Search for the cell housing the specified text and yield its [x, y] center coordinate. 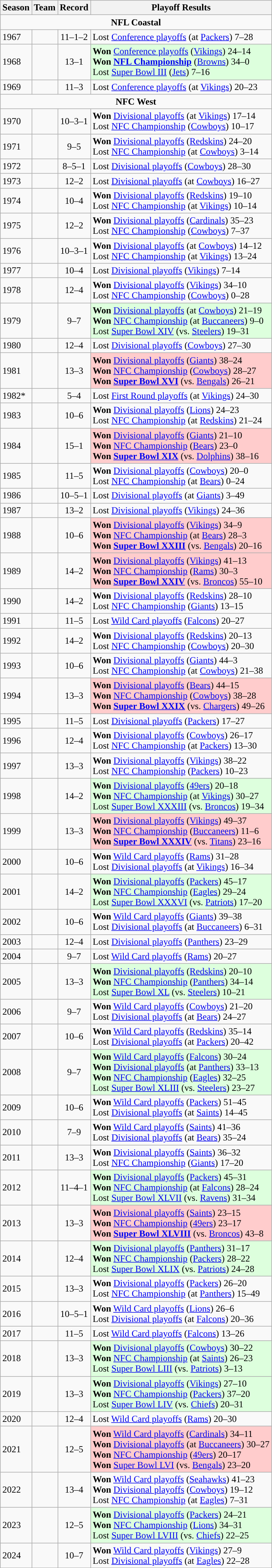
Won Divisional playoffs (Cardinals) 35–23Lost NFC Championship (Cowboys) 7–37 [181, 225]
Lost Divisional playoffs (at Giants) 3–49 [181, 496]
Won Divisional playoffs (Redskins) 20–13Lost NFC Championship (Cowboys) 20–30 [181, 641]
Won Conference playoffs (Vikings) 24–14Won NFL Championship (Browns) 34–0Lost Super Bowl III (Jets) 7–16 [181, 62]
2014 [16, 1258]
Lost Divisional playoffs (Panthers) 23–29 [181, 942]
1991 [16, 621]
Won Wild Card playoffs (Redskins) 35–14Lost Divisional playoffs (at Packers) 20–42 [181, 1037]
1974 [16, 201]
13–4 [74, 1490]
Lost Divisional playoffs (Vikings) 7–14 [181, 271]
1980 [16, 346]
Won Divisional playoffs (Vikings) 34–10Lost NFC Championship (Cowboys) 0–28 [181, 291]
Season [16, 8]
1999 [16, 831]
2006 [16, 1011]
Won Wild Card playoffs (Cowboys) 21–20Lost Divisional playoffs (at Bears) 24–27 [181, 1011]
1977 [16, 271]
Won Divisional playoffs (Panthers) 31–17Won NFC Championship (Packers) 28–22 Lost Super Bowl XLIX (vs. Patriots) 24–28 [181, 1258]
Won Divisional playoffs (Vikings) 38–22Lost NFC Championship (Packers) 10–23 [181, 766]
Won Divisional playoffs (Vikings) 34–9Won NFC Championship (at Bears) 28–3Won Super Bowl XXIII (vs. Bengals) 20–16 [181, 535]
2012 [16, 1188]
Won Wild Card playoffs (Vikings) 27–9 Lost Divisional playoffs (at Eagles) 22–28 [181, 1555]
Won Divisional playoffs (Vikings) 27–10 Won NFC Championship (Packers) 37–20 Lost Super Bowl LIV (vs. Chiefs) 20–31 [181, 1394]
2004 [16, 956]
1973 [16, 181]
2010 [16, 1133]
Won Divisional playoffs (Redskins) 28–10Lost NFC Championship (Giants) 13–15 [181, 601]
Won Divisional playoffs (Packers) 26–20 Lost NFC Championship (at Panthers) 15–49 [181, 1289]
1975 [16, 225]
1976 [16, 251]
1995 [16, 721]
2002 [16, 922]
2009 [16, 1107]
2016 [16, 1313]
1984 [16, 446]
2001 [16, 892]
Won Wild Card playoffs (Saints) 41–36Lost Divisional playoffs (at Bears) 35–24 [181, 1133]
Lost Divisional playoffs (Cowboys) 27–30 [181, 346]
13–2 [74, 510]
Won Wild Card playoffs (Giants) 39–38Lost Divisional playoffs (at Buccaneers) 6–31 [181, 922]
1979 [16, 321]
Won Divisional playoffs (Redskins) 19–10Lost NFC Championship (at Vikings) 10–14 [181, 201]
1978 [16, 291]
2022 [16, 1490]
1994 [16, 696]
2023 [16, 1525]
Won Divisional playoffs (Packers) 45–31Won NFC Championship (at Falcons) 28–24Lost Super Bowl XLVII (vs. Ravens) 31–34 [181, 1188]
1968 [16, 62]
5–4 [74, 396]
Won Divisional playoffs (Packers) 45–17 Won NFC Championship (Eagles) 29–24 Lost Super Bowl XXXVI (vs. Patriots) 17–20 [181, 892]
1997 [16, 766]
1992 [16, 641]
Won Wild Card playoffs (Lions) 26–6Lost Divisional playoffs (at Falcons) 20–36 [181, 1313]
NFC West [136, 102]
1986 [16, 496]
Won Divisional playoffs (at Cowboys) 21–19Won NFC Championship (at Buccaneers) 9–0Lost Super Bowl XIV (vs. Steelers) 19–31 [181, 321]
13–1 [74, 62]
Won Divisional playoffs (Lions) 24–23Lost NFC Championship (at Redskins) 21–24 [181, 415]
Lost Conference playoffs (at Vikings) 20–23 [181, 87]
Won Divisional playoffs (Redskins) 24–20Lost NFC Championship (at Cowboys) 3–14 [181, 146]
NFL Coastal [136, 22]
1985 [16, 476]
2000 [16, 861]
Record [74, 8]
Won Divisional playoffs (Saints) 36–32Lost NFC Championship (Giants) 17–20 [181, 1157]
Won Divisional playoffs (Vikings) 41–13Won NFC Championship (Rams) 30–3Won Super Bowl XXIV (vs. Broncos) 55–10 [181, 571]
Won Divisional playoffs (Giants) 38–24Won NFC Championship (Cowboys) 28–27Won Super Bowl XVI (vs. Bengals) 26–21 [181, 371]
1982* [16, 396]
2020 [16, 1419]
2008 [16, 1072]
2017 [16, 1333]
8–5–1 [74, 166]
1970 [16, 122]
Won Divisional playoffs (Vikings) 49–37Won NFC Championship (Buccaneers) 11–6Won Super Bowl XXXIV (vs. Titans) 23–16 [181, 831]
Lost Divisional playoffs (at Cowboys) 16–27 [181, 181]
2013 [16, 1223]
1971 [16, 146]
Team [45, 8]
2005 [16, 981]
11–3 [74, 87]
1972 [16, 166]
2021 [16, 1449]
Won Divisional playoffs (at Cowboys) 14–12Lost NFC Championship (at Vikings) 13–24 [181, 251]
Won Divisional playoffs (Saints) 23–15 Won NFC Championship (49ers) 23–17Won Super Bowl XLVIII (vs. Broncos) 43–8 [181, 1223]
2007 [16, 1037]
Lost Wild Card playoffs (Falcons) 13–26 [181, 1333]
1996 [16, 741]
1969 [16, 87]
1990 [16, 601]
2011 [16, 1157]
15–1 [74, 446]
2019 [16, 1394]
Won Divisional playoffs (Cowboys) 26–17Lost NFC Championship (at Packers) 13–30 [181, 741]
2015 [16, 1289]
Won Divisional playoffs (49ers) 20–18 Won NFC Championship (at Vikings) 30–27 Lost Super Bowl XXXIII (vs. Broncos) 19–34 [181, 796]
Lost Divisional playoffs (Packers) 17–27 [181, 721]
1987 [16, 510]
11–1–2 [74, 37]
Won Divisional playoffs (at Vikings) 17–14Lost NFC Championship (Cowboys) 10–17 [181, 122]
Lost Divisional playoffs (Cowboys) 28–30 [181, 166]
Won Divisional playoffs (Giants) 44–3Lost NFC Championship (at Cowboys) 21–38 [181, 666]
1981 [16, 371]
Won Divisional playoffs (Bears) 44–15Won NFC Championship (Cowboys) 38–28Won Super Bowl XXIX (vs. Chargers) 49–26 [181, 696]
Won Wild Card playoffs (Rams) 31–28Lost Divisional playoffs (at Vikings) 16–34 [181, 861]
7–9 [74, 1133]
1993 [16, 666]
Won Divisional playoffs (Packers) 24–21 Won NFC Championship (Lions) 34–31 Lost Super Bowl LVIII (vs. Chiefs) 22–25 [181, 1525]
Lost Conference playoffs (at Packers) 7–28 [181, 37]
1998 [16, 796]
1988 [16, 535]
Playoff Results [181, 8]
Lost First Round playoffs (at Vikings) 24–30 [181, 396]
Lost Wild Card playoffs (Rams) 20–27 [181, 956]
9–5 [74, 146]
Lost Wild Card playoffs (Rams) 20–30 [181, 1419]
Won Wild Card playoffs (Packers) 51–45 Lost Divisional playoffs (at Saints) 14–45 [181, 1107]
1967 [16, 37]
Won Wild Card playoffs (Seahawks) 41–23 Won Divisional playoffs (Cowboys) 19–12 Lost NFC Championship (at Eagles) 7–31 [181, 1490]
Won Divisional playoffs (Cowboys) 20–0Lost NFC Championship (at Bears) 0–24 [181, 476]
11–4–1 [74, 1188]
10–7 [74, 1555]
2024 [16, 1555]
Won Divisional playoffs (Giants) 21–10Won NFC Championship (Bears) 23–0Won Super Bowl XIX (vs. Dolphins) 38–16 [181, 446]
Won Divisional playoffs (Cowboys) 30–22 Won NFC Championship (at Saints) 26–23 Lost Super Bowl LIII (vs. Patriots) 3–13 [181, 1358]
1983 [16, 415]
Lost Wild Card playoffs (Falcons) 20–27 [181, 621]
1989 [16, 571]
2018 [16, 1358]
Won Divisional playoffs (Redskins) 20–10Won NFC Championship (Panthers) 34–14Lost Super Bowl XL (vs. Steelers) 10–21 [181, 981]
2003 [16, 942]
Lost Divisional playoffs (Vikings) 24–36 [181, 510]
